Determine the (X, Y) coordinate at the center of the cell enclosing the given text.  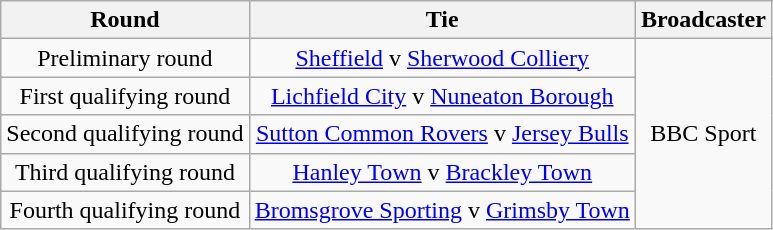
Third qualifying round (125, 172)
BBC Sport (703, 134)
Round (125, 20)
Preliminary round (125, 58)
Sutton Common Rovers v Jersey Bulls (442, 134)
Lichfield City v Nuneaton Borough (442, 96)
Bromsgrove Sporting v Grimsby Town (442, 210)
Broadcaster (703, 20)
Fourth qualifying round (125, 210)
Second qualifying round (125, 134)
Hanley Town v Brackley Town (442, 172)
Sheffield v Sherwood Colliery (442, 58)
First qualifying round (125, 96)
Tie (442, 20)
